Provide the (x, y) coordinate of the cell's center where the given text is located.  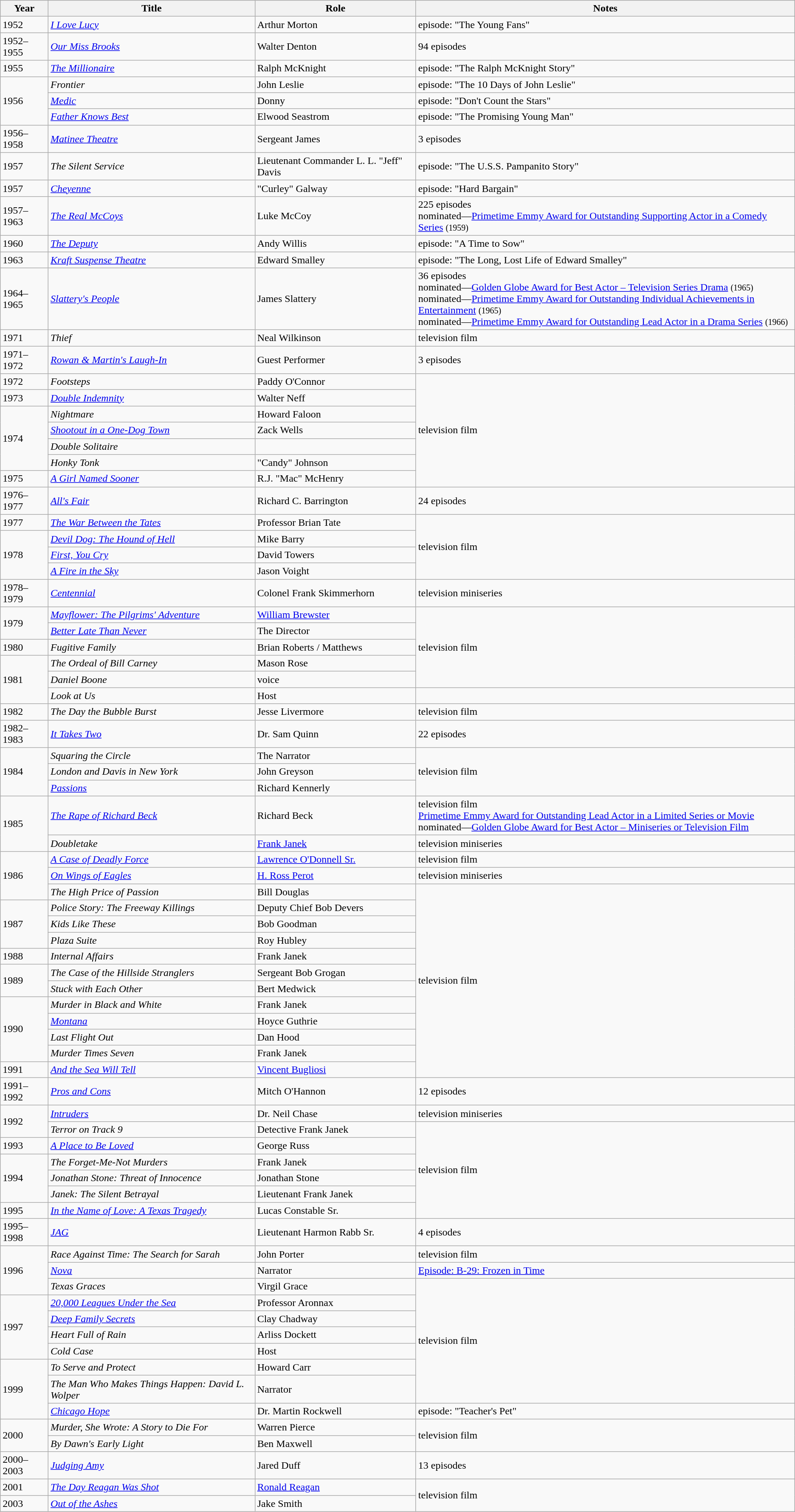
Look at Us (152, 696)
Murder, She Wrote: A Story to Die For (152, 1427)
Frontier (152, 85)
225 episodesnominated—Primetime Emmy Award for Outstanding Supporting Actor in a Comedy Series (1959) (605, 216)
1975 (25, 479)
Lieutenant Commander L. L. "Jeff" Davis (335, 166)
Ben Maxwell (335, 1444)
Brian Roberts / Matthews (335, 647)
Jonathan Stone: Threat of Innocence (152, 1178)
Zack Wells (335, 430)
And the Sea Will Tell (152, 1069)
Bob Goodman (335, 924)
Title (152, 8)
Doubletake (152, 843)
Howard Faloon (335, 414)
JAG (152, 1233)
Sergeant Bob Grogan (335, 973)
Footsteps (152, 382)
All's Fair (152, 500)
2000–2003 (25, 1465)
1990 (25, 1029)
Episode: B-29: Frozen in Time (605, 1270)
Deputy Chief Bob Devers (335, 908)
Lawrence O'Donnell Sr. (335, 859)
Rowan & Martin's Laugh-In (152, 360)
Clay Chadway (335, 1319)
Mike Barry (335, 539)
The Ordeal of Bill Carney (152, 663)
Lieutenant Harmon Rabb Sr. (335, 1233)
The Rape of Richard Beck (152, 815)
The Real McCoys (152, 216)
episode: "The Promising Young Man" (605, 117)
Father Knows Best (152, 117)
Shootout in a One-Dog Town (152, 430)
1982 (25, 712)
1986 (25, 875)
Slattery's People (152, 299)
Cheyenne (152, 188)
episode: "The Long, Lost Life of Edward Smalley" (605, 260)
Terror on Track 9 (152, 1129)
22 episodes (605, 734)
1952–1955 (25, 47)
Police Story: The Freeway Killings (152, 908)
4 episodes (605, 1233)
Mitch O'Hannon (335, 1092)
The Case of the Hillside Stranglers (152, 973)
Out of the Ashes (152, 1504)
2003 (25, 1504)
Squaring the Circle (152, 756)
2000 (25, 1435)
Professor Brian Tate (335, 522)
Kraft Suspense Theatre (152, 260)
Colonel Frank Skimmerhorn (335, 593)
Double Solitaire (152, 446)
Lieutenant Frank Janek (335, 1194)
Role (335, 8)
Luke McCoy (335, 216)
Better Late Than Never (152, 631)
John Leslie (335, 85)
Mayflower: The Pilgrims' Adventure (152, 615)
David Towers (335, 555)
George Russ (335, 1145)
By Dawn's Early Light (152, 1444)
Year (25, 8)
The War Between the Tates (152, 522)
Arliss Dockett (335, 1335)
Centennial (152, 593)
24 episodes (605, 500)
Jake Smith (335, 1504)
The Day Reagan Was Shot (152, 1487)
94 episodes (605, 47)
Detective Frank Janek (335, 1129)
The Day the Bubble Burst (152, 712)
Bill Douglas (335, 891)
Paddy O'Connor (335, 382)
John Porter (335, 1254)
1976–1977 (25, 500)
Richard Kennerly (335, 788)
Hoyce Guthrie (335, 1021)
Heart Full of Rain (152, 1335)
Roy Hubley (335, 940)
James Slattery (335, 299)
Ralph McKnight (335, 68)
Richard C. Barrington (335, 500)
Notes (605, 8)
Race Against Time: The Search for Sarah (152, 1254)
1973 (25, 398)
Lucas Constable Sr. (335, 1210)
The Director (335, 631)
R.J. "Mac" McHenry (335, 479)
Devil Dog: The Hound of Hell (152, 539)
1982–1983 (25, 734)
Virgil Grace (335, 1286)
Arthur Morton (335, 25)
1980 (25, 647)
Last Flight Out (152, 1037)
1978 (25, 555)
To Serve and Protect (152, 1367)
Vincent Bugliosi (335, 1069)
1972 (25, 382)
In the Name of Love: A Texas Tragedy (152, 1210)
The High Price of Passion (152, 891)
1995 (25, 1210)
Cold Case (152, 1351)
Plaza Suite (152, 940)
1985 (25, 824)
1981 (25, 680)
"Candy" Johnson (335, 463)
1993 (25, 1145)
On Wings of Eagles (152, 875)
The Forget-Me-Not Murders (152, 1162)
Murder in Black and White (152, 1005)
Kids Like These (152, 924)
William Brewster (335, 615)
Richard Beck (335, 815)
1955 (25, 68)
1979 (25, 623)
episode: "The Young Fans" (605, 25)
12 episodes (605, 1092)
Murder Times Seven (152, 1053)
1999 (25, 1389)
Walter Denton (335, 47)
Dr. Martin Rockwell (335, 1411)
I Love Lucy (152, 25)
A Case of Deadly Force (152, 859)
Passions (152, 788)
voice (335, 680)
1971–1972 (25, 360)
Double Indemnity (152, 398)
2001 (25, 1487)
Daniel Boone (152, 680)
Medic (152, 101)
Thief (152, 338)
Deep Family Secrets (152, 1319)
20,000 Leagues Under the Sea (152, 1303)
Intruders (152, 1113)
1978–1979 (25, 593)
Pros and Cons (152, 1092)
H. Ross Perot (335, 875)
"Curley" Galway (335, 188)
1960 (25, 243)
1995–1998 (25, 1233)
episode: "Don't Count the Stars" (605, 101)
Edward Smalley (335, 260)
The Narrator (335, 756)
1977 (25, 522)
The Millionaire (152, 68)
A Fire in the Sky (152, 571)
1963 (25, 260)
Mason Rose (335, 663)
The Silent Service (152, 166)
1996 (25, 1270)
The Deputy (152, 243)
Montana (152, 1021)
Walter Neff (335, 398)
1964–1965 (25, 299)
Ronald Reagan (335, 1487)
A Girl Named Sooner (152, 479)
Judging Amy (152, 1465)
1984 (25, 772)
1991–1992 (25, 1092)
1957–1963 (25, 216)
Neal Wilkinson (335, 338)
episode: "The 10 Days of John Leslie" (605, 85)
Texas Graces (152, 1286)
1997 (25, 1327)
Dan Hood (335, 1037)
Sergeant James (335, 138)
1974 (25, 438)
Donny (335, 101)
Howard Carr (335, 1367)
1952 (25, 25)
episode: "Teacher's Pet" (605, 1411)
Professor Aronnax (335, 1303)
episode: "A Time to Sow" (605, 243)
1991 (25, 1069)
Dr. Neil Chase (335, 1113)
It Takes Two (152, 734)
London and Davis in New York (152, 772)
Warren Pierce (335, 1427)
Matinee Theatre (152, 138)
1989 (25, 981)
A Place to Be Loved (152, 1145)
Elwood Seastrom (335, 117)
Stuck with Each Other (152, 989)
Jesse Livermore (335, 712)
Chicago Hope (152, 1411)
1988 (25, 956)
Our Miss Brooks (152, 47)
episode: "Hard Bargain" (605, 188)
John Greyson (335, 772)
1994 (25, 1178)
1992 (25, 1121)
1971 (25, 338)
episode: "The U.S.S. Pampanito Story" (605, 166)
First, You Cry (152, 555)
Internal Affairs (152, 956)
Honky Tonk (152, 463)
Nova (152, 1270)
Dr. Sam Quinn (335, 734)
Nightmare (152, 414)
Andy Willis (335, 243)
13 episodes (605, 1465)
Jared Duff (335, 1465)
The Man Who Makes Things Happen: David L. Wolper (152, 1389)
Jonathan Stone (335, 1178)
Janek: The Silent Betrayal (152, 1194)
Guest Performer (335, 360)
1956 (25, 101)
Fugitive Family (152, 647)
1987 (25, 924)
Bert Medwick (335, 989)
1956–1958 (25, 138)
episode: "The Ralph McKnight Story" (605, 68)
Jason Voight (335, 571)
